Provide the (X, Y) coordinate of the cell's center where the given text is located.  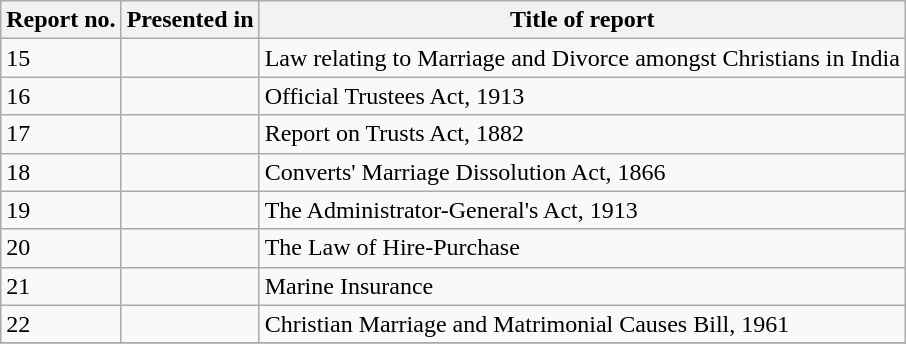
Marine Insurance (582, 286)
Law relating to Marriage and Divorce amongst Christians in India (582, 58)
Report on Trusts Act, 1882 (582, 134)
18 (61, 172)
Presented in (190, 20)
17 (61, 134)
21 (61, 286)
Title of report (582, 20)
Official Trustees Act, 1913 (582, 96)
22 (61, 324)
The Administrator-General's Act, 1913 (582, 210)
20 (61, 248)
16 (61, 96)
Report no. (61, 20)
19 (61, 210)
Christian Marriage and Matrimonial Causes Bill, 1961 (582, 324)
15 (61, 58)
The Law of Hire-Purchase (582, 248)
Converts' Marriage Dissolution Act, 1866 (582, 172)
